Capture the cell that displays the provided text and extract its (x, y) central coordinate. 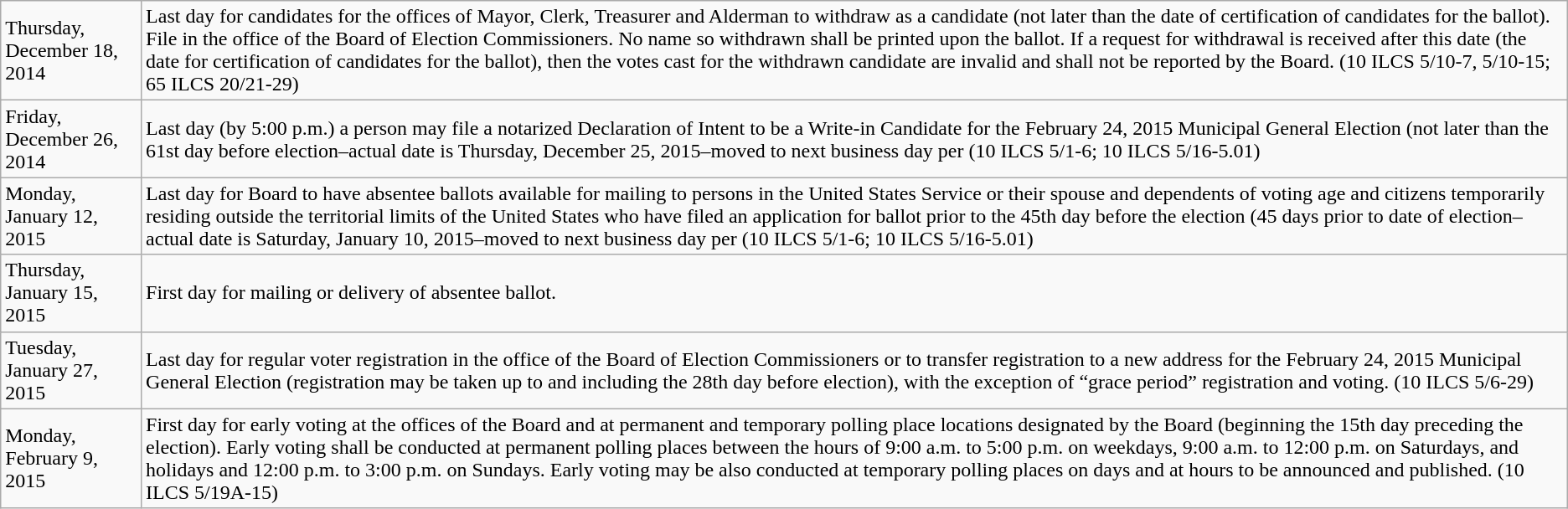
Tuesday, January 27, 2015 (71, 370)
Monday, February 9, 2015 (71, 459)
Monday, January 12, 2015 (71, 216)
First day for mailing or delivery of absentee ballot. (854, 293)
Thursday, December 18, 2014 (71, 50)
Thursday, January 15, 2015 (71, 293)
Friday, December 26, 2014 (71, 139)
